For the text-containing cell, return its midpoint in [x, y] coordinate format. 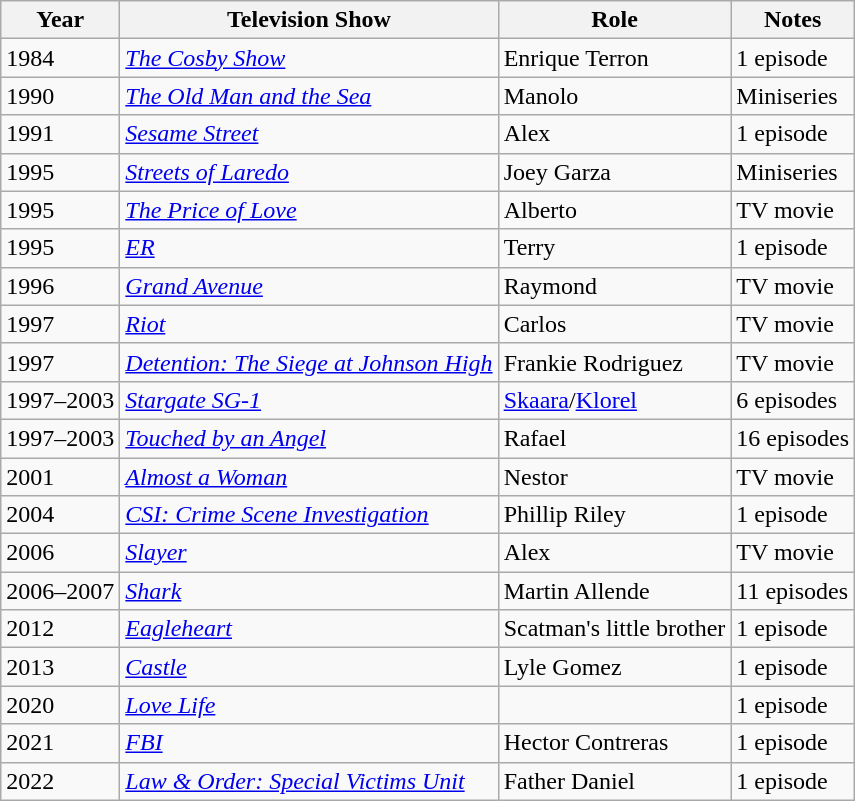
6 episodes [793, 400]
Terry [614, 248]
Slayer [309, 553]
CSI: Crime Scene Investigation [309, 515]
Eagleheart [309, 629]
FBI [309, 743]
Riot [309, 324]
Almost a Woman [309, 477]
2006–2007 [60, 591]
The Cosby Show [309, 58]
Father Daniel [614, 781]
Touched by an Angel [309, 438]
Notes [793, 20]
Grand Avenue [309, 286]
The Old Man and the Sea [309, 96]
Law & Order: Special Victims Unit [309, 781]
Detention: The Siege at Johnson High [309, 362]
1990 [60, 96]
Frankie Rodriguez [614, 362]
Sesame Street [309, 134]
2004 [60, 515]
Phillip Riley [614, 515]
ER [309, 248]
Television Show [309, 20]
2020 [60, 705]
Stargate SG-1 [309, 400]
2021 [60, 743]
Martin Allende [614, 591]
2012 [60, 629]
Alberto [614, 210]
1991 [60, 134]
Carlos [614, 324]
Enrique Terron [614, 58]
Love Life [309, 705]
1996 [60, 286]
Hector Contreras [614, 743]
11 episodes [793, 591]
Skaara/Klorel [614, 400]
The Price of Love [309, 210]
2013 [60, 667]
Castle [309, 667]
Lyle Gomez [614, 667]
Rafael [614, 438]
1984 [60, 58]
Shark [309, 591]
Year [60, 20]
16 episodes [793, 438]
Role [614, 20]
Streets of Laredo [309, 172]
2006 [60, 553]
2022 [60, 781]
Joey Garza [614, 172]
Scatman's little brother [614, 629]
2001 [60, 477]
Raymond [614, 286]
Manolo [614, 96]
Nestor [614, 477]
